Extract the (X, Y) coordinate from the center of the cell holding the provided text.  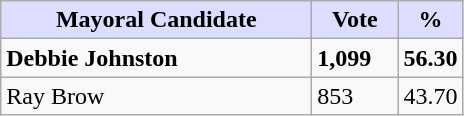
853 (355, 96)
56.30 (430, 58)
1,099 (355, 58)
Debbie Johnston (156, 58)
Vote (355, 20)
Mayoral Candidate (156, 20)
% (430, 20)
43.70 (430, 96)
Ray Brow (156, 96)
